Pinpoint the cell where the given text exists, returning its [x, y] midpoint coordinate. 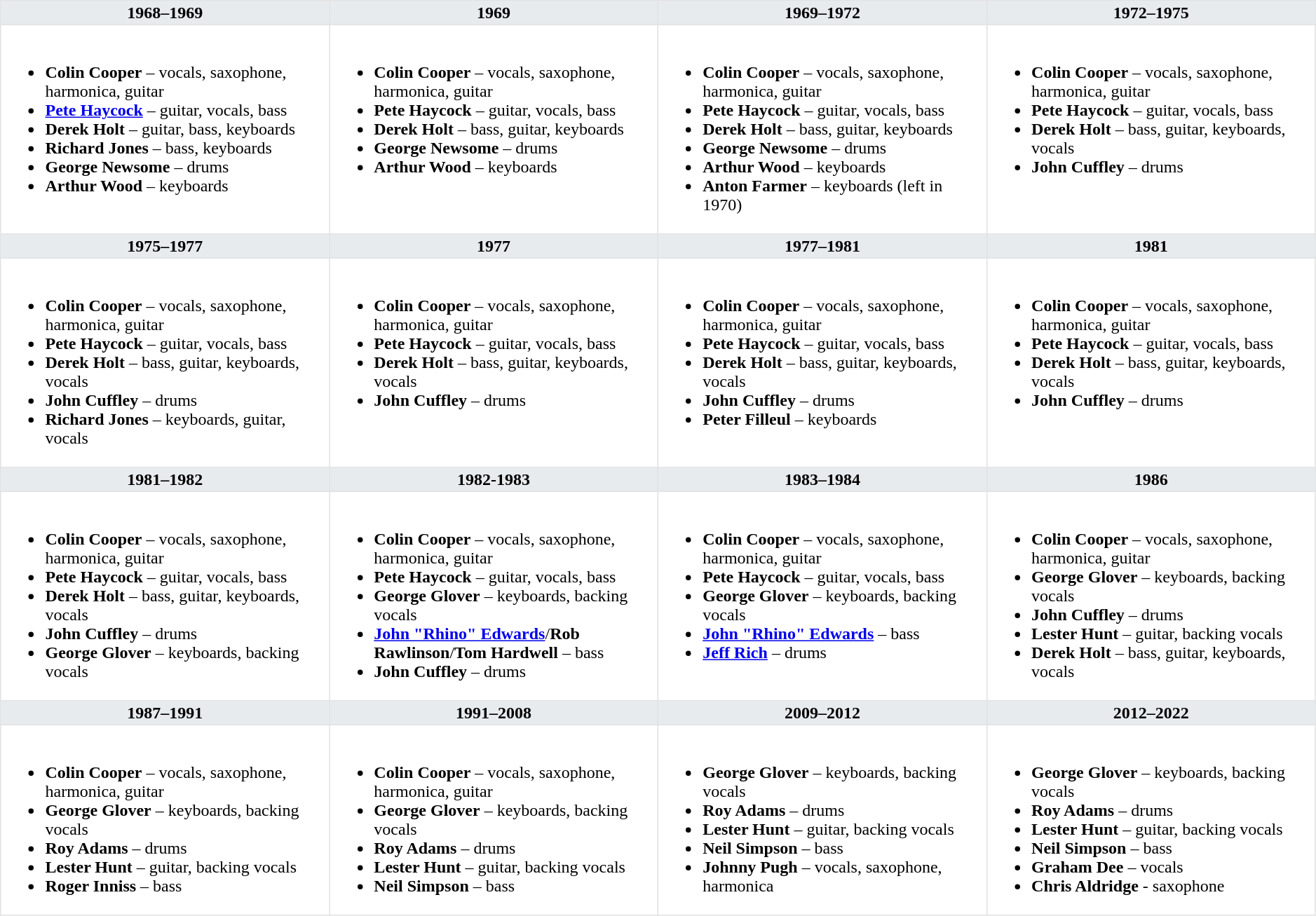
1982-1983 [494, 479]
1991–2008 [494, 713]
1981 [1151, 246]
1969–1972 [822, 13]
1987–1991 [165, 713]
1969 [494, 13]
2012–2022 [1151, 713]
1981–1982 [165, 479]
1968–1969 [165, 13]
1975–1977 [165, 246]
2009–2012 [822, 713]
1986 [1151, 479]
1983–1984 [822, 479]
1977–1981 [822, 246]
1977 [494, 246]
1972–1975 [1151, 13]
